Return the [x, y] coordinate for the center point of the cell that contains the specified text.  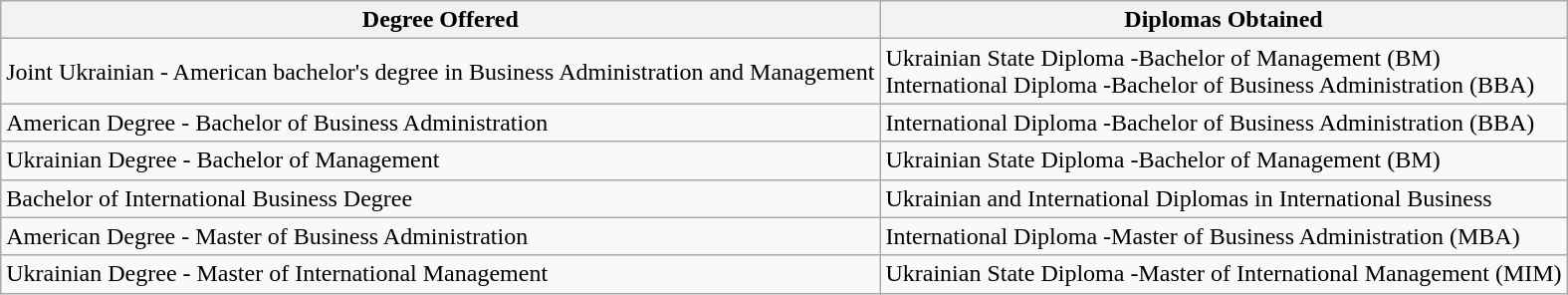
Ukrainian and International Diplomas in International Business [1224, 198]
American Degree - Master of Business Administration [440, 236]
American Degree - Bachelor of Business Administration [440, 123]
International Diploma -Bachelor of Business Administration (BBA) [1224, 123]
Degree Offered [440, 20]
Ukrainian State Diploma -Bachelor of Management (BM)International Diploma -Bachelor of Business Administration (BBA) [1224, 72]
International Diploma -Master of Business Administration (MBA) [1224, 236]
Ukrainian State Diploma -Bachelor of Management (BM) [1224, 160]
Ukrainian State Diploma -Master of International Management (MIM) [1224, 274]
Bachelor of International Business Degree [440, 198]
Joint Ukrainian - American bachelor's degree in Business Administration and Management [440, 72]
Ukrainian Degree - Master of International Management [440, 274]
Ukrainian Degree - Bachelor of Management [440, 160]
Diplomas Obtained [1224, 20]
